Extract the (x, y) coordinate from the center of the cell holding the provided text.  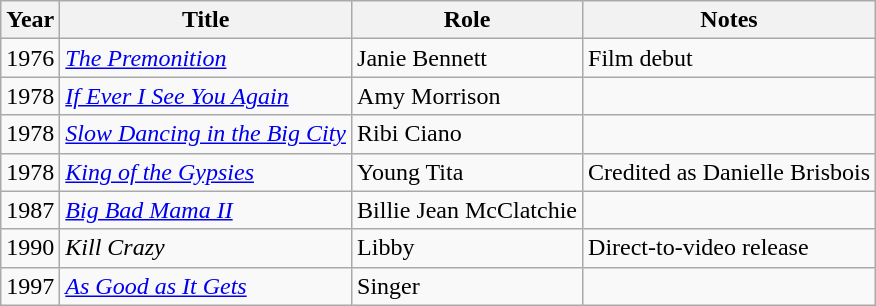
1976 (30, 58)
King of the Gypsies (206, 172)
Young Tita (468, 172)
Libby (468, 248)
Film debut (730, 58)
Ribi Ciano (468, 134)
Title (206, 20)
1997 (30, 286)
If Ever I See You Again (206, 96)
The Premonition (206, 58)
Singer (468, 286)
Billie Jean McClatchie (468, 210)
Role (468, 20)
As Good as It Gets (206, 286)
Amy Morrison (468, 96)
Notes (730, 20)
Credited as Danielle Brisbois (730, 172)
Kill Crazy (206, 248)
Direct-to-video release (730, 248)
1987 (30, 210)
Slow Dancing in the Big City (206, 134)
Janie Bennett (468, 58)
Year (30, 20)
1990 (30, 248)
Big Bad Mama II (206, 210)
